Locate the cell with the specified text and output its (x, y) center coordinate. 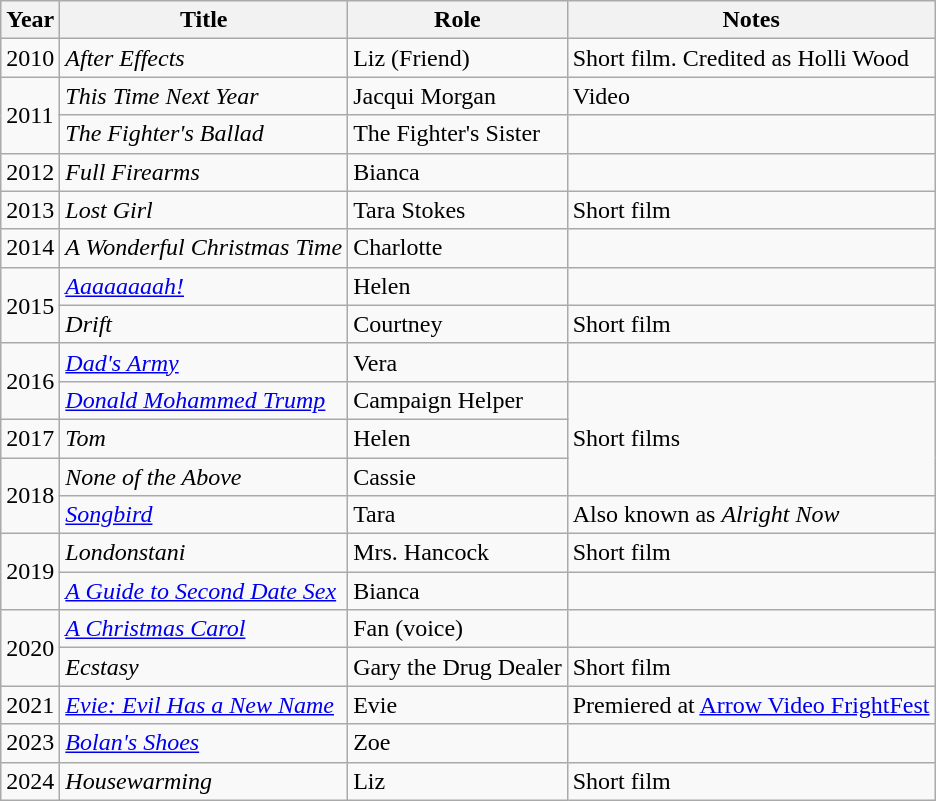
Liz (Friend) (458, 58)
The Fighter's Ballad (204, 134)
Full Firearms (204, 172)
2012 (30, 172)
Charlotte (458, 248)
2020 (30, 648)
2016 (30, 381)
A Guide to Second Date Sex (204, 591)
2010 (30, 58)
Notes (751, 20)
2019 (30, 572)
Housewarming (204, 781)
Bolan's Shoes (204, 743)
Tara (458, 515)
Evie: Evil Has a New Name (204, 705)
Title (204, 20)
Londonstani (204, 553)
Role (458, 20)
2018 (30, 496)
Lost Girl (204, 210)
Mrs. Hancock (458, 553)
2014 (30, 248)
Ecstasy (204, 667)
Short film. Credited as Holli Wood (751, 58)
Cassie (458, 477)
Video (751, 96)
2011 (30, 115)
Tom (204, 438)
Premiered at Arrow Video FrightFest (751, 705)
None of the Above (204, 477)
Zoe (458, 743)
Songbird (204, 515)
Fan (voice) (458, 629)
This Time Next Year (204, 96)
Liz (458, 781)
Courtney (458, 324)
Also known as Alright Now (751, 515)
Vera (458, 362)
A Christmas Carol (204, 629)
Aaaaaaaah! (204, 286)
2021 (30, 705)
2015 (30, 305)
Drift (204, 324)
2024 (30, 781)
Dad's Army (204, 362)
Campaign Helper (458, 400)
Jacqui Morgan (458, 96)
2023 (30, 743)
A Wonderful Christmas Time (204, 248)
2017 (30, 438)
Tara Stokes (458, 210)
After Effects (204, 58)
2013 (30, 210)
The Fighter's Sister (458, 134)
Short films (751, 438)
Gary the Drug Dealer (458, 667)
Evie (458, 705)
Year (30, 20)
Donald Mohammed Trump (204, 400)
